Find where the given text appears and provide that cell's center as (X, Y) coordinate. 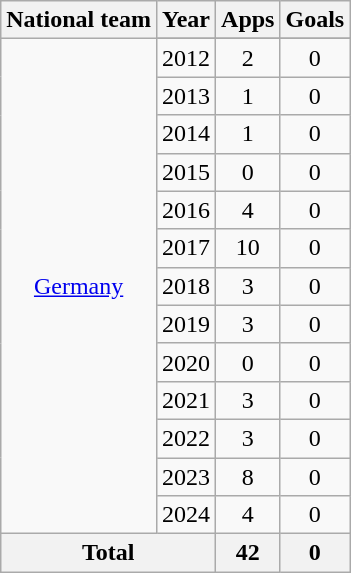
2019 (186, 324)
Year (186, 20)
2012 (186, 58)
8 (248, 477)
10 (248, 248)
2023 (186, 477)
Goals (315, 20)
Apps (248, 20)
2021 (186, 400)
2020 (186, 362)
2014 (186, 134)
42 (248, 553)
2024 (186, 515)
2017 (186, 248)
2018 (186, 286)
Total (108, 553)
National team (79, 20)
Germany (79, 286)
2016 (186, 210)
2015 (186, 172)
2 (248, 58)
2013 (186, 96)
2022 (186, 438)
